Output the (x, y) coordinate of the center of the cell containing the given text.  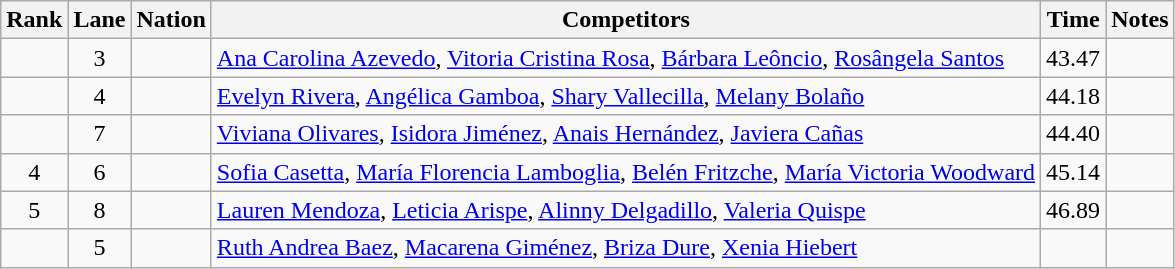
7 (100, 134)
Lane (100, 20)
Nation (171, 20)
43.47 (1074, 58)
Time (1074, 20)
44.40 (1074, 134)
Competitors (626, 20)
Rank (34, 20)
44.18 (1074, 96)
Evelyn Rivera, Angélica Gamboa, Shary Vallecilla, Melany Bolaño (626, 96)
Lauren Mendoza, Leticia Arispe, Alinny Delgadillo, Valeria Quispe (626, 210)
8 (100, 210)
46.89 (1074, 210)
6 (100, 172)
Sofia Casetta, María Florencia Lamboglia, Belén Fritzche, María Victoria Woodward (626, 172)
45.14 (1074, 172)
3 (100, 58)
Viviana Olivares, Isidora Jiménez, Anais Hernández, Javiera Cañas (626, 134)
Notes (1140, 20)
Ruth Andrea Baez, Macarena Giménez, Briza Dure, Xenia Hiebert (626, 248)
Ana Carolina Azevedo, Vitoria Cristina Rosa, Bárbara Leôncio, Rosângela Santos (626, 58)
